Search for the cell housing the specified text and yield its [X, Y] center coordinate. 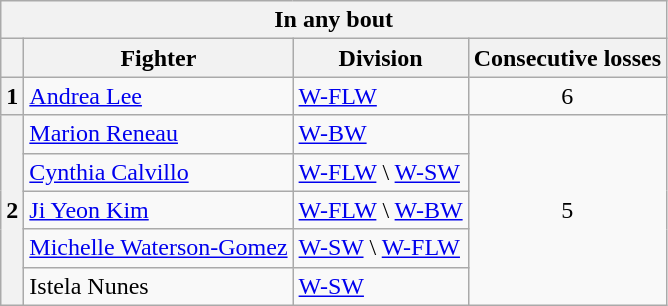
Andrea Lee [158, 96]
W-BW [380, 134]
W-SW [380, 286]
Consecutive losses [567, 58]
Cynthia Calvillo [158, 172]
Istela Nunes [158, 286]
In any bout [334, 20]
W-FLW [380, 96]
Fighter [158, 58]
Marion Reneau [158, 134]
2 [12, 210]
5 [567, 210]
Ji Yeon Kim [158, 210]
W-SW \ W-FLW [380, 248]
6 [567, 96]
Michelle Waterson-Gomez [158, 248]
Division [380, 58]
W-FLW \ W-BW [380, 210]
W-FLW \ W-SW [380, 172]
1 [12, 96]
